Find where the given text appears and provide that cell's center as [x, y] coordinate. 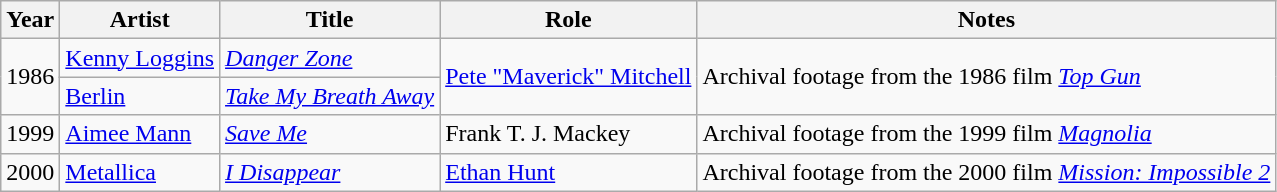
Pete "Maverick" Mitchell [568, 77]
Kenny Loggins [140, 58]
Metallica [140, 172]
Take My Breath Away [330, 96]
Artist [140, 20]
Year [30, 20]
Archival footage from the 2000 film Mission: Impossible 2 [986, 172]
Frank T. J. Mackey [568, 134]
1986 [30, 77]
Notes [986, 20]
Danger Zone [330, 58]
Archival footage from the 1999 film Magnolia [986, 134]
Ethan Hunt [568, 172]
Title [330, 20]
2000 [30, 172]
Save Me [330, 134]
I Disappear [330, 172]
Archival footage from the 1986 film Top Gun [986, 77]
1999 [30, 134]
Berlin [140, 96]
Role [568, 20]
Aimee Mann [140, 134]
